Locate the cell with the specified text and output its (X, Y) center coordinate. 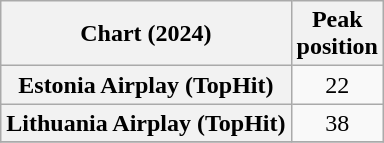
Chart (2024) (146, 34)
Lithuania Airplay (TopHit) (146, 123)
38 (337, 123)
Estonia Airplay (TopHit) (146, 85)
22 (337, 85)
Peakposition (337, 34)
